Return the [x, y] coordinate for the center point of the cell that contains the specified text.  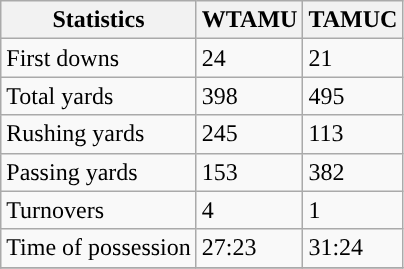
27:23 [250, 248]
398 [250, 96]
31:24 [353, 248]
WTAMU [250, 20]
Total yards [99, 96]
Passing yards [99, 172]
1 [353, 210]
153 [250, 172]
4 [250, 210]
24 [250, 58]
245 [250, 134]
Turnovers [99, 210]
Rushing yards [99, 134]
382 [353, 172]
495 [353, 96]
113 [353, 134]
TAMUC [353, 20]
Statistics [99, 20]
Time of possession [99, 248]
21 [353, 58]
First downs [99, 58]
